Determine the (X, Y) coordinate at the center of the cell enclosing the given text.  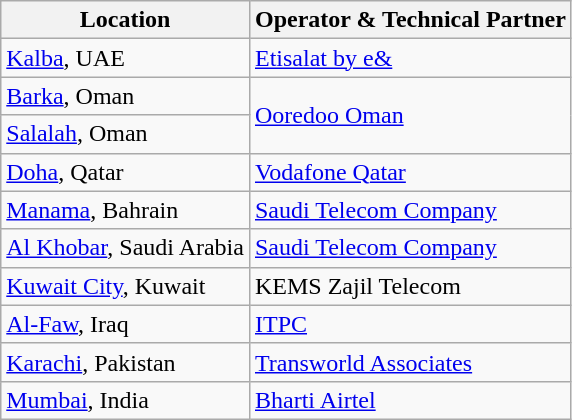
Kuwait City, Kuwait (126, 286)
Ooredoo Oman (410, 115)
Al Khobar, Saudi Arabia (126, 248)
Etisalat by e& (410, 58)
Kalba, UAE (126, 58)
Karachi, Pakistan (126, 362)
Bharti Airtel (410, 400)
Doha, Qatar (126, 172)
Salalah, Oman (126, 134)
Operator & Technical Partner (410, 20)
Manama, Bahrain (126, 210)
Barka, Oman (126, 96)
Mumbai, India (126, 400)
Transworld Associates (410, 362)
KEMS Zajil Telecom (410, 286)
Location (126, 20)
ITPC (410, 324)
Vodafone Qatar (410, 172)
Al-Faw, Iraq (126, 324)
